Provide the [x, y] coordinate of the cell's center where the given text is located.  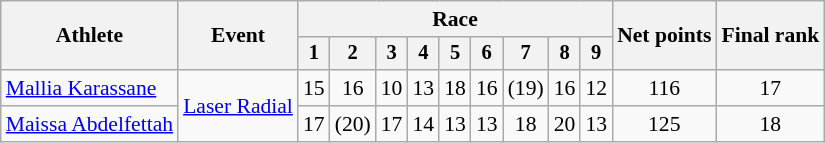
Final rank [770, 36]
(19) [526, 88]
Event [238, 36]
8 [565, 54]
12 [596, 88]
125 [664, 124]
Mallia Karassane [90, 88]
3 [392, 54]
(20) [353, 124]
5 [455, 54]
6 [487, 54]
116 [664, 88]
Race [455, 19]
15 [314, 88]
20 [565, 124]
2 [353, 54]
10 [392, 88]
Athlete [90, 36]
1 [314, 54]
9 [596, 54]
14 [423, 124]
7 [526, 54]
4 [423, 54]
Maissa Abdelfettah [90, 124]
Laser Radial [238, 106]
Net points [664, 36]
